Search for the cell housing the specified text and yield its (X, Y) center coordinate. 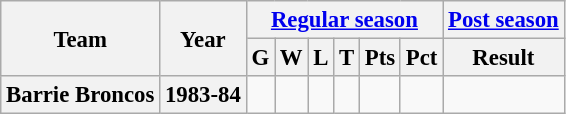
Pct (421, 58)
L (321, 58)
Team (80, 38)
Barrie Broncos (80, 95)
1983-84 (204, 95)
G (260, 58)
Year (204, 38)
W (290, 58)
Regular season (344, 20)
Post season (504, 20)
Result (504, 58)
Pts (380, 58)
T (347, 58)
